Identify which cell holds the provided text, then report its (X, Y) central coordinate. 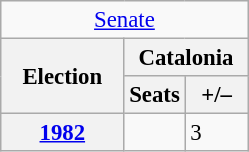
3 (216, 133)
Seats (154, 95)
Catalonia (186, 58)
+/– (216, 95)
Senate (124, 20)
Election (62, 76)
1982 (62, 133)
